Pinpoint the cell where the given text exists, returning its [x, y] midpoint coordinate. 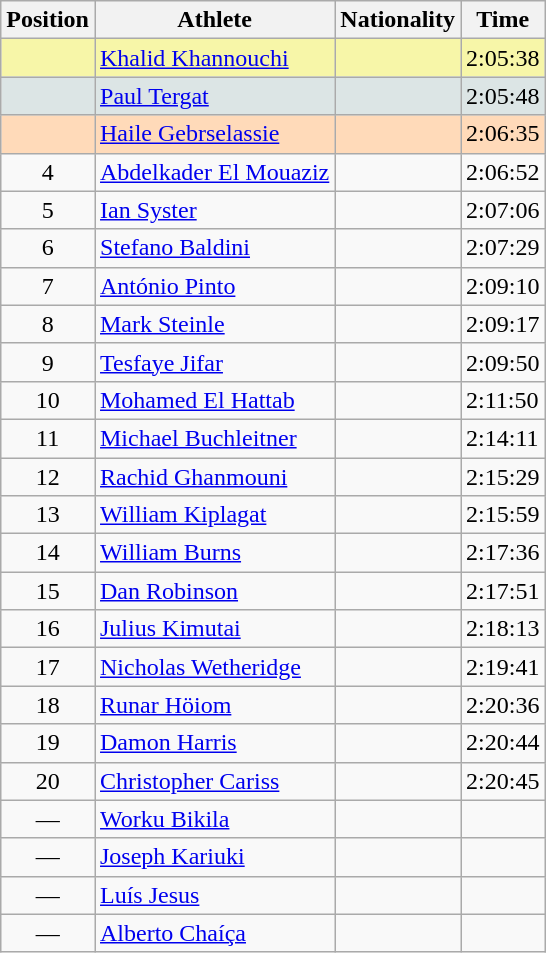
William Burns [214, 553]
2:20:36 [503, 705]
Dan Robinson [214, 591]
Nicholas Wetheridge [214, 667]
2:15:59 [503, 515]
10 [48, 400]
2:05:48 [503, 96]
2:18:13 [503, 629]
11 [48, 438]
William Kiplagat [214, 515]
Position [48, 20]
4 [48, 172]
6 [48, 248]
7 [48, 286]
Tesfaye Jifar [214, 362]
2:09:17 [503, 324]
15 [48, 591]
2:11:50 [503, 400]
Athlete [214, 20]
Luís Jesus [214, 895]
13 [48, 515]
Mohamed El Hattab [214, 400]
16 [48, 629]
Khalid Khannouchi [214, 58]
2:09:50 [503, 362]
Stefano Baldini [214, 248]
20 [48, 781]
Ian Syster [214, 210]
Alberto Chaíça [214, 933]
Runar Höiom [214, 705]
Julius Kimutai [214, 629]
Worku Bikila [214, 819]
14 [48, 553]
Rachid Ghanmouni [214, 477]
2:07:06 [503, 210]
2:20:44 [503, 743]
2:20:45 [503, 781]
5 [48, 210]
2:05:38 [503, 58]
Mark Steinle [214, 324]
Haile Gebrselassie [214, 134]
2:17:51 [503, 591]
19 [48, 743]
Christopher Cariss [214, 781]
18 [48, 705]
2:06:35 [503, 134]
Abdelkader El Mouaziz [214, 172]
Joseph Kariuki [214, 857]
António Pinto [214, 286]
2:09:10 [503, 286]
Nationality [398, 20]
2:15:29 [503, 477]
Michael Buchleitner [214, 438]
Damon Harris [214, 743]
2:17:36 [503, 553]
2:06:52 [503, 172]
2:07:29 [503, 248]
2:19:41 [503, 667]
2:14:11 [503, 438]
9 [48, 362]
Paul Tergat [214, 96]
12 [48, 477]
8 [48, 324]
17 [48, 667]
Time [503, 20]
